Return the [x, y] coordinate for the center point of the cell that contains the specified text.  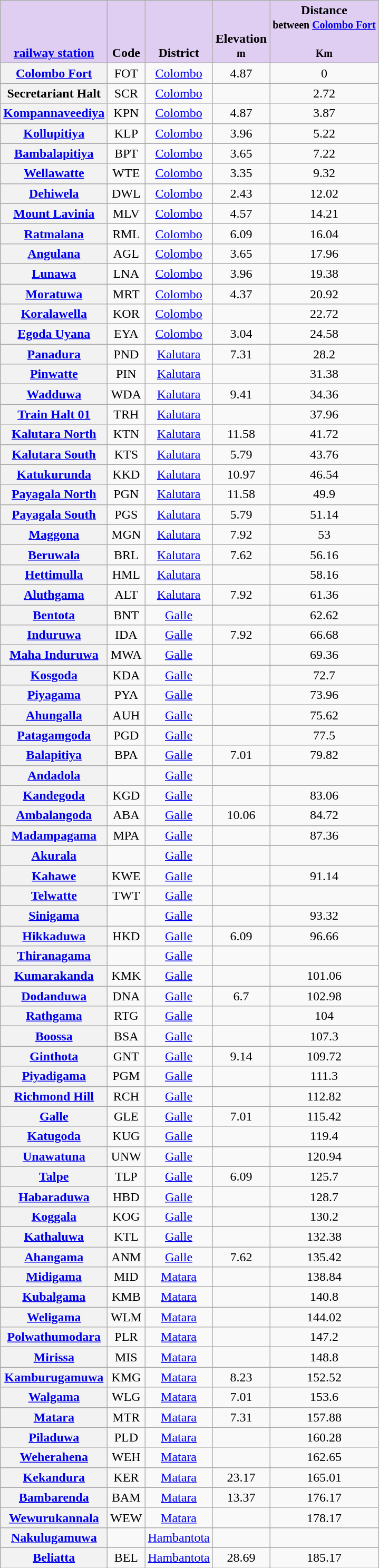
56.16 [325, 554]
148.8 [325, 1357]
93.32 [325, 916]
WDA [127, 394]
4.57 [241, 213]
TLP [127, 1176]
KMB [127, 1297]
Kubalgama [54, 1297]
10.06 [241, 815]
51.14 [325, 514]
22.72 [325, 314]
Bambarenda [54, 1497]
Ratmalana [54, 233]
87.36 [325, 835]
41.72 [325, 434]
Colombo Fort [54, 73]
Patagamgoda [54, 735]
ABA [127, 815]
PGN [127, 494]
Weherahena [54, 1457]
EYA [127, 334]
Payagala North [54, 494]
Richmond Hill [54, 1096]
BNT [127, 615]
49.9 [325, 494]
9.32 [325, 173]
KLP [127, 133]
PLR [127, 1337]
Kathaluwa [54, 1236]
Boossa [54, 1036]
Ginthota [54, 1056]
Koralawella [54, 314]
128.7 [325, 1196]
PGS [127, 514]
6.7 [241, 996]
73.96 [325, 695]
Aluthgama [54, 595]
Koggala [54, 1216]
17.96 [325, 254]
61.36 [325, 595]
153.6 [325, 1397]
Walgama [54, 1397]
58.16 [325, 574]
MTR [127, 1417]
Thiranagama [54, 956]
DWL [127, 193]
3.87 [325, 113]
TRH [127, 414]
KTS [127, 454]
BPT [127, 153]
BSA [127, 1036]
69.36 [325, 655]
Andadola [54, 775]
3.04 [241, 334]
125.7 [325, 1176]
Kahawe [54, 875]
119.4 [325, 1136]
ANM [127, 1257]
BEL [127, 1557]
MIS [127, 1357]
BPA [127, 755]
135.42 [325, 1257]
Panadura [54, 354]
162.65 [325, 1457]
Elevationm [241, 32]
KER [127, 1477]
Secretariant Halt [54, 93]
31.38 [325, 374]
KTN [127, 434]
0 [325, 73]
84.72 [325, 815]
72.7 [325, 675]
MRT [127, 294]
34.36 [325, 394]
Bentota [54, 615]
KMK [127, 976]
46.54 [325, 474]
BAM [127, 1497]
24.58 [325, 334]
KMG [127, 1377]
79.82 [325, 755]
Maggona [54, 534]
120.94 [325, 1156]
96.66 [325, 936]
FOT [127, 73]
PLD [127, 1437]
66.68 [325, 635]
Hettimulla [54, 574]
178.17 [325, 1517]
Wadduwa [54, 394]
HML [127, 574]
176.17 [325, 1497]
9.41 [241, 394]
Talpe [54, 1176]
Distancebetween Colombo FortKm [325, 32]
109.72 [325, 1056]
AUH [127, 715]
37.96 [325, 414]
28.2 [325, 354]
Code [127, 32]
157.88 [325, 1417]
7.22 [325, 153]
Dodanduwa [54, 996]
Mirissa [54, 1357]
BRL [127, 554]
Akurala [54, 855]
KUG [127, 1136]
138.84 [325, 1277]
Angulana [54, 254]
WLM [127, 1317]
WTE [127, 173]
43.76 [325, 454]
KKD [127, 474]
RML [127, 233]
Egoda Uyana [54, 334]
Piyadigama [54, 1076]
Rathgama [54, 1016]
147.2 [325, 1337]
Dehiwela [54, 193]
KPN [127, 113]
Ahungalla [54, 715]
MID [127, 1277]
Wewurukannala [54, 1517]
KGD [127, 795]
152.52 [325, 1377]
IDA [127, 635]
Telwatte [54, 895]
Bambalapitiya [54, 153]
144.02 [325, 1317]
Piyagama [54, 695]
107.3 [325, 1036]
Weligama [54, 1317]
Payagala South [54, 514]
10.97 [241, 474]
Kekandura [54, 1477]
2.72 [325, 93]
102.98 [325, 996]
KOG [127, 1216]
28.69 [241, 1557]
HBD [127, 1196]
14.21 [325, 213]
Lunawa [54, 274]
Pinwatte [54, 374]
UNW [127, 1156]
101.06 [325, 976]
62.62 [325, 615]
8.23 [241, 1377]
MGN [127, 534]
104 [325, 1016]
Katugoda [54, 1136]
Kalutara North [54, 434]
MLV [127, 213]
TWT [127, 895]
Unawatuna [54, 1156]
KTL [127, 1236]
KWE [127, 875]
Moratuwa [54, 294]
Kamburugamuwa [54, 1377]
83.06 [325, 795]
PIN [127, 374]
Kumarakanda [54, 976]
165.01 [325, 1477]
GLE [127, 1116]
Habaraduwa [54, 1196]
Sinigama [54, 916]
PND [127, 354]
23.17 [241, 1477]
77.5 [325, 735]
91.14 [325, 875]
Madampagama [54, 835]
19.38 [325, 274]
PYA [127, 695]
Beliatta [54, 1557]
185.17 [325, 1557]
Wellawatte [54, 173]
Kosgoda [54, 675]
20.92 [325, 294]
Nakulugamuwa [54, 1537]
RCH [127, 1096]
2.43 [241, 193]
District [179, 32]
HKD [127, 936]
RTG [127, 1016]
Mount Lavinia [54, 213]
MPA [127, 835]
Hikkaduwa [54, 936]
GNT [127, 1056]
SCR [127, 93]
111.3 [325, 1076]
WEH [127, 1457]
Polwathumodara [54, 1337]
Beruwala [54, 554]
Piladuwa [54, 1437]
Kollupitiya [54, 133]
16.04 [325, 233]
4.37 [241, 294]
12.02 [325, 193]
Kandegoda [54, 795]
75.62 [325, 715]
Maha Induruwa [54, 655]
MWA [127, 655]
Train Halt 01 [54, 414]
Kalutara South [54, 454]
Balapitiya [54, 755]
PGD [127, 735]
112.82 [325, 1096]
140.8 [325, 1297]
AGL [127, 254]
Katukurunda [54, 474]
Midigama [54, 1277]
ALT [127, 595]
160.28 [325, 1437]
115.42 [325, 1116]
132.38 [325, 1236]
Ambalangoda [54, 815]
DNA [127, 996]
9.14 [241, 1056]
WEW [127, 1517]
KDA [127, 675]
5.22 [325, 133]
Kompannaveediya [54, 113]
130.2 [325, 1216]
53 [325, 534]
PGM [127, 1076]
3.35 [241, 173]
KOR [127, 314]
Induruwa [54, 635]
LNA [127, 274]
railway station [54, 32]
WLG [127, 1397]
Ahangama [54, 1257]
13.37 [241, 1497]
